Output the (x, y) coordinate of the center of the cell containing the given text.  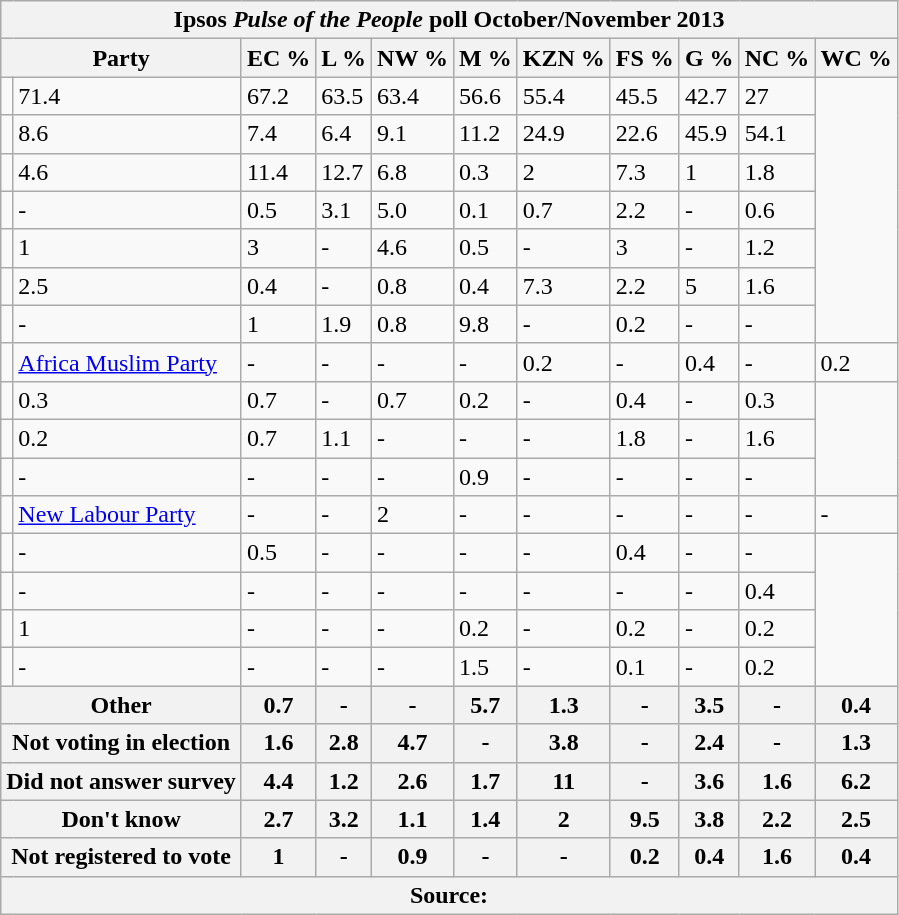
6.4 (344, 134)
Not voting in election (122, 743)
63.4 (413, 96)
11.2 (486, 134)
55.4 (564, 96)
71.4 (128, 96)
NC % (777, 58)
5.7 (486, 705)
New Labour Party (128, 515)
9.1 (413, 134)
4.4 (278, 781)
Not registered to vote (122, 857)
NW % (413, 58)
9.8 (486, 324)
3.2 (344, 819)
1.5 (486, 667)
11.4 (278, 172)
1.7 (486, 781)
Source: (450, 895)
24.9 (564, 134)
M % (486, 58)
45.9 (709, 134)
27 (777, 96)
KZN % (564, 58)
56.6 (486, 96)
2.6 (413, 781)
WC % (856, 58)
5.0 (413, 210)
Africa Muslim Party (128, 362)
3.1 (344, 210)
2.7 (278, 819)
4.7 (413, 743)
6.2 (856, 781)
11 (564, 781)
63.5 (344, 96)
12.7 (344, 172)
45.5 (644, 96)
9.5 (644, 819)
22.6 (644, 134)
Ipsos Pulse of the People poll October/November 2013 (450, 20)
Did not answer survey (122, 781)
54.1 (777, 134)
6.8 (413, 172)
5 (709, 286)
2.8 (344, 743)
3.5 (709, 705)
67.2 (278, 96)
G % (709, 58)
Other (122, 705)
3.6 (709, 781)
L % (344, 58)
42.7 (709, 96)
0.6 (777, 210)
EC % (278, 58)
1.9 (344, 324)
Party (122, 58)
Don't know (122, 819)
1.4 (486, 819)
7.4 (278, 134)
8.6 (128, 134)
2.4 (709, 743)
FS % (644, 58)
